From the cell containing the given text, extract its center point as (X, Y) coordinate. 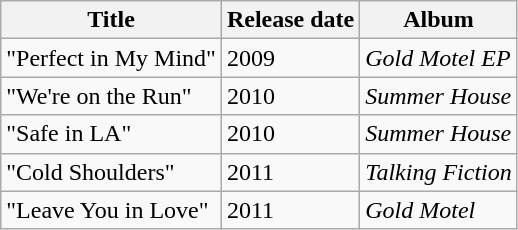
"Cold Shoulders" (112, 172)
"Leave You in Love" (112, 210)
"Safe in LA" (112, 134)
Album (439, 20)
Title (112, 20)
Gold Motel (439, 210)
"Perfect in My Mind" (112, 58)
Talking Fiction (439, 172)
Release date (290, 20)
Gold Motel EP (439, 58)
2009 (290, 58)
"We're on the Run" (112, 96)
